Find where the given text appears and provide that cell's center as [x, y] coordinate. 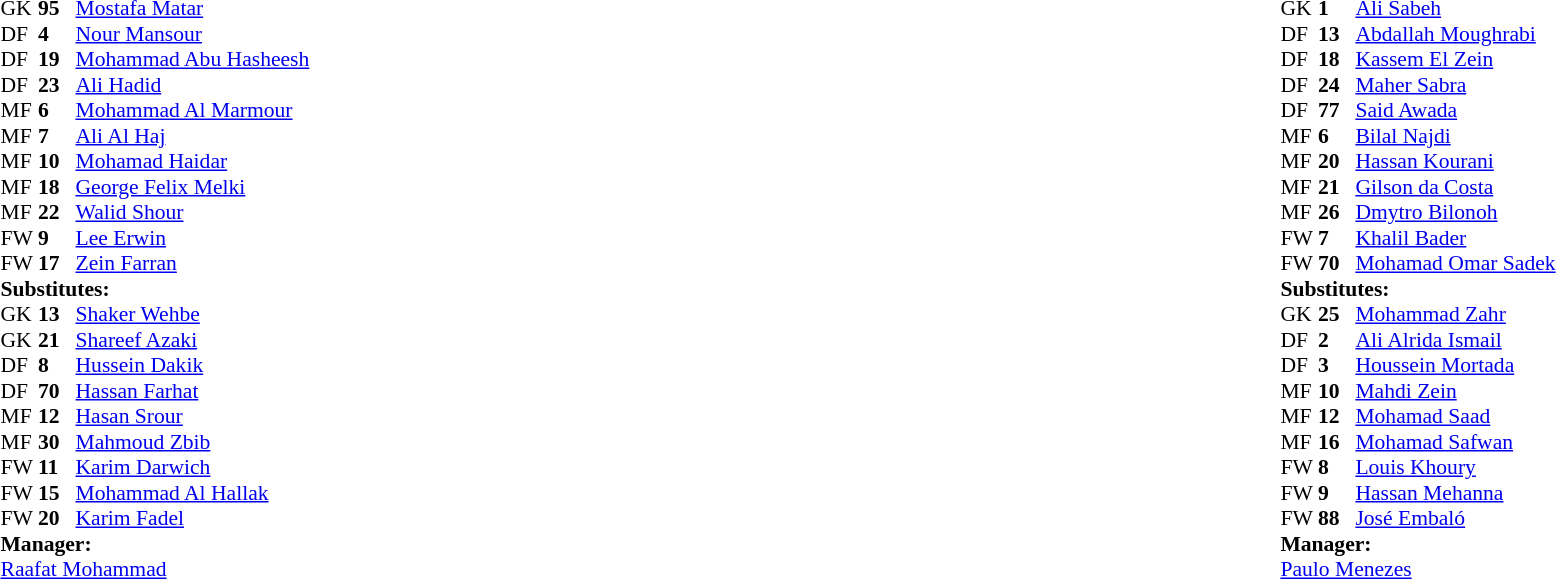
Ali Hadid [193, 85]
25 [1337, 315]
Hussein Dakik [193, 365]
Nour Mansour [193, 34]
Mohamad Saad [1455, 417]
Hasan Srour [193, 417]
Houssein Mortada [1455, 365]
26 [1337, 213]
22 [57, 213]
Mohammad Al Marmour [193, 111]
19 [57, 59]
Hassan Mehanna [1455, 493]
George Felix Melki [193, 187]
Gilson da Costa [1455, 187]
Ali Al Haj [193, 136]
Mohammad Abu Hasheesh [193, 59]
Said Awada [1455, 111]
Zein Farran [193, 263]
Mahmoud Zbib [193, 442]
Louis Khoury [1455, 467]
24 [1337, 85]
Shaker Wehbe [193, 315]
Walid Shour [193, 213]
4 [57, 34]
77 [1337, 111]
Ali Alrida Ismail [1455, 340]
Abdallah Moughrabi [1455, 34]
30 [57, 442]
2 [1337, 340]
Maher Sabra [1455, 85]
16 [1337, 442]
Karim Fadel [193, 519]
Mohamad Safwan [1455, 442]
Kassem El Zein [1455, 59]
Bilal Najdi [1455, 136]
Hassan Kourani [1455, 161]
Mohamad Omar Sadek [1455, 263]
Mohamad Haidar [193, 161]
Mahdi Zein [1455, 391]
José Embaló [1455, 519]
Lee Erwin [193, 238]
Mohammad Al Hallak [193, 493]
11 [57, 467]
Shareef Azaki [193, 340]
88 [1337, 519]
17 [57, 263]
15 [57, 493]
Hassan Farhat [193, 391]
Mohammad Zahr [1455, 315]
23 [57, 85]
Khalil Bader [1455, 238]
Karim Darwich [193, 467]
Dmytro Bilonoh [1455, 213]
3 [1337, 365]
